Return (x, y) of the center of cell containing provided text 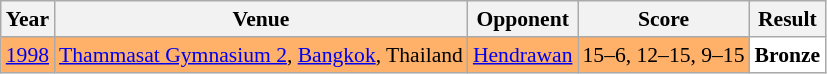
Hendrawan (523, 55)
Bronze (788, 55)
1998 (28, 55)
Year (28, 19)
Thammasat Gymnasium 2, Bangkok, Thailand (261, 55)
Venue (261, 19)
Score (664, 19)
Opponent (523, 19)
Result (788, 19)
15–6, 12–15, 9–15 (664, 55)
